Return the [x, y] coordinate for the center point of the cell that contains the specified text.  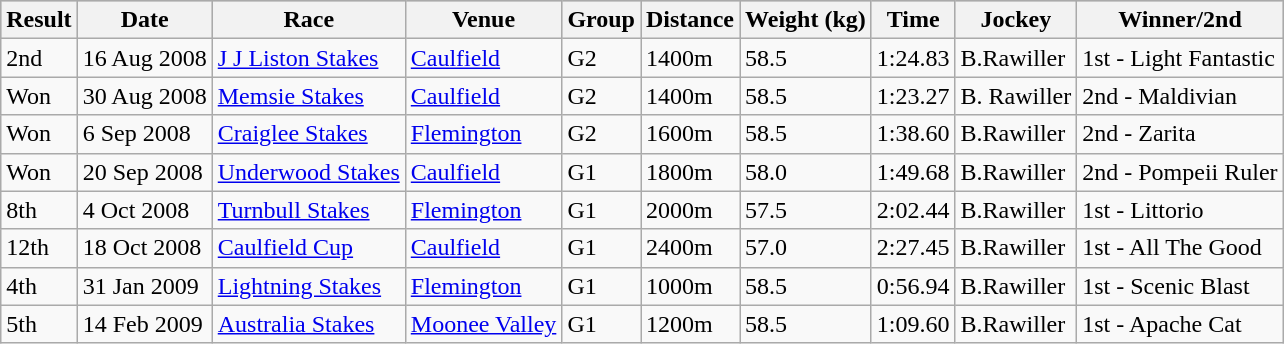
31 Jan 2009 [144, 286]
2:02.44 [913, 210]
1st - Littorio [1180, 210]
Winner/2nd [1180, 20]
1800m [690, 172]
Venue [484, 20]
2nd - Zarita [1180, 134]
Result [39, 20]
2nd - Maldivian [1180, 96]
Caulfield Cup [308, 248]
Race [308, 20]
6 Sep 2008 [144, 134]
1:24.83 [913, 58]
1st - Apache Cat [1180, 324]
Date [144, 20]
20 Sep 2008 [144, 172]
1000m [690, 286]
4th [39, 286]
Time [913, 20]
B. Rawiller [1016, 96]
Moonee Valley [484, 324]
1200m [690, 324]
2nd - Pompeii Ruler [1180, 172]
Turnbull Stakes [308, 210]
4 Oct 2008 [144, 210]
1:23.27 [913, 96]
8th [39, 210]
J J Liston Stakes [308, 58]
Australia Stakes [308, 324]
57.0 [806, 248]
Craiglee Stakes [308, 134]
1:38.60 [913, 134]
Jockey [1016, 20]
57.5 [806, 210]
1:09.60 [913, 324]
2:27.45 [913, 248]
1:49.68 [913, 172]
Weight (kg) [806, 20]
1st - Scenic Blast [1180, 286]
1600m [690, 134]
Group [602, 20]
2400m [690, 248]
18 Oct 2008 [144, 248]
0:56.94 [913, 286]
5th [39, 324]
1st - All The Good [1180, 248]
58.0 [806, 172]
Distance [690, 20]
Lightning Stakes [308, 286]
30 Aug 2008 [144, 96]
Underwood Stakes [308, 172]
Memsie Stakes [308, 96]
1st - Light Fantastic [1180, 58]
2nd [39, 58]
2000m [690, 210]
14 Feb 2009 [144, 324]
12th [39, 248]
16 Aug 2008 [144, 58]
